Capture the cell that displays the provided text and extract its (X, Y) central coordinate. 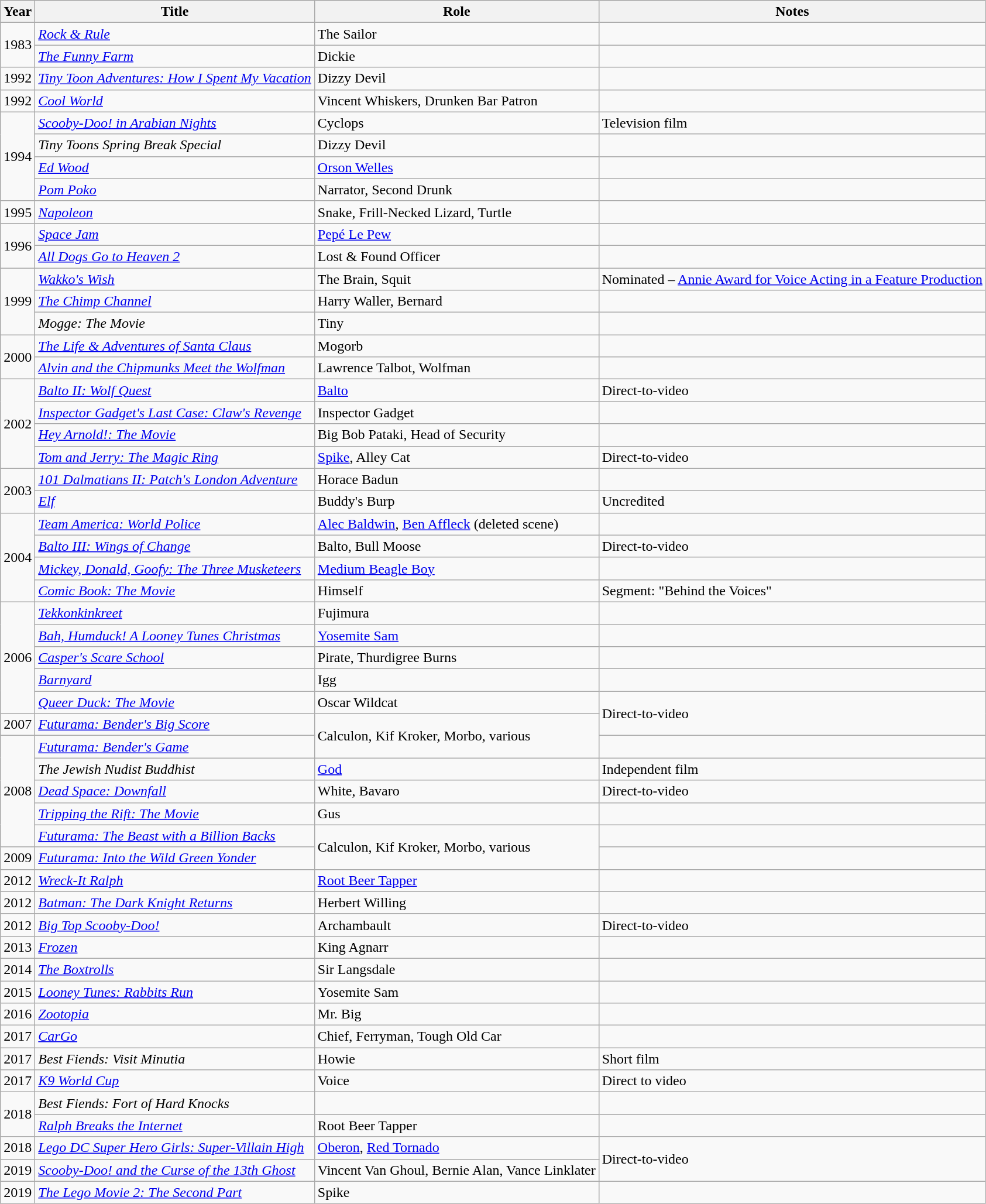
Elf (174, 502)
Segment: "Behind the Voices" (792, 591)
Balto III: Wings of Change (174, 546)
Tiny Toons Spring Break Special (174, 145)
2014 (18, 969)
Casper's Scare School (174, 658)
Big Bob Pataki, Head of Security (456, 435)
Nominated – Annie Award for Voice Acting in a Feature Production (792, 279)
Narrator, Second Drunk (456, 190)
Mogorb (456, 346)
God (456, 769)
Cyclops (456, 123)
Bah, Humduck! A Looney Tunes Christmas (174, 635)
Year (18, 12)
White, Bavaro (456, 791)
Wakko's Wish (174, 279)
The Boxtrolls (174, 969)
Medium Beagle Boy (456, 568)
Buddy's Burp (456, 502)
The Funny Farm (174, 56)
2002 (18, 424)
Looney Tunes: Rabbits Run (174, 992)
1996 (18, 245)
Orson Welles (456, 167)
Space Jam (174, 234)
Voice (456, 1081)
2007 (18, 725)
The Lego Movie 2: The Second Part (174, 1192)
Futurama: Bender's Big Score (174, 725)
Barnyard (174, 680)
101 Dalmatians II: Patch's London Adventure (174, 479)
1994 (18, 156)
Notes (792, 12)
Alvin and the Chipmunks Meet the Wolfman (174, 368)
2008 (18, 791)
2016 (18, 1014)
Batman: The Dark Knight Returns (174, 903)
Best Fiends: Visit Minutia (174, 1059)
The Chimp Channel (174, 301)
Howie (456, 1059)
Pom Poko (174, 190)
Big Top Scooby-Doo! (174, 925)
Queer Duck: The Movie (174, 702)
Inspector Gadget's Last Case: Claw's Revenge (174, 413)
Harry Waller, Bernard (456, 301)
Best Fiends: Fort of Hard Knocks (174, 1103)
Igg (456, 680)
2006 (18, 657)
Wreck-It Ralph (174, 880)
Comic Book: The Movie (174, 591)
Inspector Gadget (456, 413)
Futurama: The Beast with a Billion Backs (174, 836)
Mogge: The Movie (174, 324)
Zootopia (174, 1014)
Direct to video (792, 1081)
Ed Wood (174, 167)
Spike, Alley Cat (456, 457)
Himself (456, 591)
Pepé Le Pew (456, 234)
Balto (456, 390)
Lawrence Talbot, Wolfman (456, 368)
Tiny (456, 324)
Balto, Bull Moose (456, 546)
Title (174, 12)
2015 (18, 992)
Sir Langsdale (456, 969)
Mickey, Donald, Goofy: The Three Musketeers (174, 568)
2000 (18, 357)
Balto II: Wolf Quest (174, 390)
Television film (792, 123)
Lost & Found Officer (456, 256)
2009 (18, 858)
2013 (18, 947)
Cool World (174, 101)
K9 World Cup (174, 1081)
Rock & Rule (174, 34)
Frozen (174, 947)
King Agnarr (456, 947)
Tripping the Rift: The Movie (174, 814)
The Sailor (456, 34)
Hey Arnold!: The Movie (174, 435)
Short film (792, 1059)
Futurama: Into the Wild Green Yonder (174, 858)
The Life & Adventures of Santa Claus (174, 346)
Dickie (456, 56)
2003 (18, 490)
Team America: World Police (174, 524)
All Dogs Go to Heaven 2 (174, 256)
Vincent Whiskers, Drunken Bar Patron (456, 101)
Chief, Ferryman, Tough Old Car (456, 1037)
Archambault (456, 925)
Scooby-Doo! in Arabian Nights (174, 123)
Mr. Big (456, 1014)
Role (456, 12)
Herbert Willing (456, 903)
Ralph Breaks the Internet (174, 1126)
Snake, Frill-Necked Lizard, Turtle (456, 212)
Futurama: Bender's Game (174, 747)
1995 (18, 212)
Gus (456, 814)
Scooby-Doo! and the Curse of the 13th Ghost (174, 1170)
Alec Baldwin, Ben Affleck (deleted scene) (456, 524)
Tiny Toon Adventures: How I Spent My Vacation (174, 78)
Fujimura (456, 613)
2004 (18, 557)
Vincent Van Ghoul, Bernie Alan, Vance Linklater (456, 1170)
Uncredited (792, 502)
The Brain, Squit (456, 279)
Tom and Jerry: The Magic Ring (174, 457)
Lego DC Super Hero Girls: Super-Villain High (174, 1148)
1983 (18, 45)
Pirate, Thurdigree Burns (456, 658)
Dead Space: Downfall (174, 791)
Tekkonkinkreet (174, 613)
Napoleon (174, 212)
Oscar Wildcat (456, 702)
CarGo (174, 1037)
Independent film (792, 769)
The Jewish Nudist Buddhist (174, 769)
1999 (18, 301)
Spike (456, 1192)
Oberon, Red Tornado (456, 1148)
Horace Badun (456, 479)
